Determine the [x, y] coordinate at the center of the cell enclosing the given text.  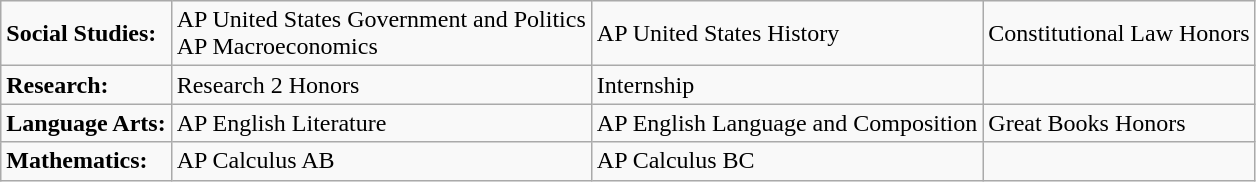
AP United States Government and PoliticsAP Macroeconomics [381, 34]
Constitutional Law Honors [1119, 34]
AP Calculus BC [786, 161]
Research: [86, 85]
Internship [786, 85]
Language Arts: [86, 123]
AP Calculus AB [381, 161]
AP United States History [786, 34]
Social Studies: [86, 34]
Mathematics: [86, 161]
Great Books Honors [1119, 123]
Research 2 Honors [381, 85]
AP English Literature [381, 123]
AP English Language and Composition [786, 123]
